Search for the cell housing the specified text and yield its [x, y] center coordinate. 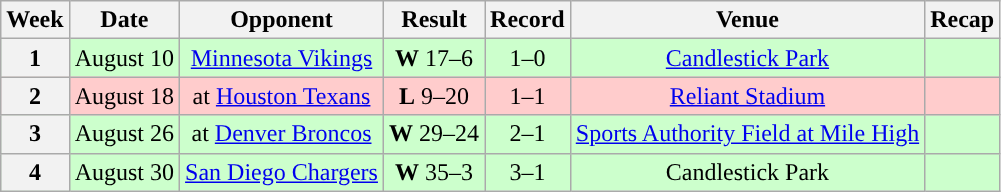
Result [434, 20]
1–1 [528, 96]
Sports Authority Field at Mile High [747, 134]
1 [35, 58]
2–1 [528, 134]
Record [528, 20]
1–0 [528, 58]
Recap [962, 20]
August 18 [124, 96]
San Diego Chargers [282, 172]
4 [35, 172]
Date [124, 20]
W 35–3 [434, 172]
August 30 [124, 172]
Week [35, 20]
Reliant Stadium [747, 96]
2 [35, 96]
W 17–6 [434, 58]
3 [35, 134]
August 26 [124, 134]
August 10 [124, 58]
at Houston Texans [282, 96]
Venue [747, 20]
3–1 [528, 172]
at Denver Broncos [282, 134]
Opponent [282, 20]
W 29–24 [434, 134]
L 9–20 [434, 96]
Minnesota Vikings [282, 58]
